Find where the given text appears and provide that cell's center as (X, Y) coordinate. 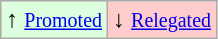
↑ Promoted (54, 20)
↓ Relegated (162, 20)
